Find where the given text appears and provide that cell's center as [X, Y] coordinate. 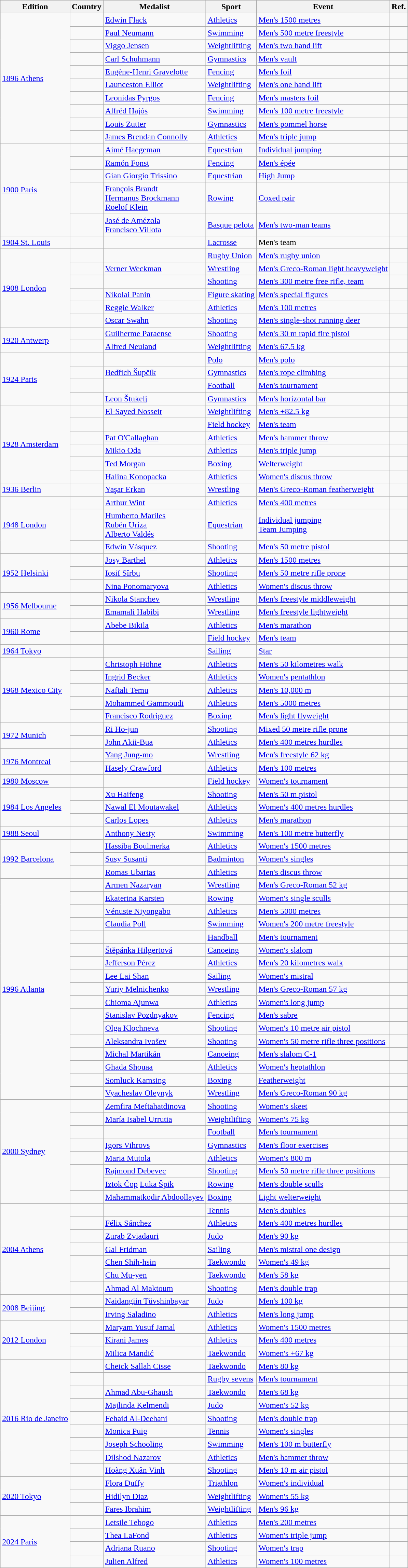
Women's heptathlon [323, 1067]
Basque pelota [231, 225]
Oscar Swahn [154, 320]
2004 Athens [35, 1249]
Men's 67.5 kg [323, 346]
Men's freestyle lightweight [323, 612]
Women's 50 metre rifle three positions [323, 1041]
Men's two-man teams [323, 225]
Fehaid Al-Deehani [154, 1418]
Coxed pair [323, 198]
Josy Barthel [154, 560]
Louis Zutter [154, 124]
Majlinda Kelmendi [154, 1405]
Women's single sculls [323, 898]
Men's one hand lift [323, 85]
1972 Munich [35, 735]
Men's discus throw [323, 872]
Edwin Vásquez [154, 547]
Fares Ibrahim [154, 1509]
Chu Mu-yen [154, 1275]
Launceston Elliot [154, 85]
Women's 200 metre freestyle [323, 924]
Men's foil [323, 72]
Men's 200 metres [323, 1522]
Men's 100 m butterfly [323, 1444]
Edwin Flack [154, 20]
Mahammatkodir Abdoollayev [154, 1197]
Men's 50 m pistol [323, 794]
Light welterweight [323, 1197]
Somluck Kamsing [154, 1080]
Ingrid Becker [154, 677]
Men's 300 metre free rifle, team [323, 281]
Women's 400 metres hurdles [323, 807]
Nikola Stanchev [154, 599]
Men's mistral one design [323, 1249]
Men's rope climbing [323, 372]
Mohammed Gammoudi [154, 703]
Men's light flyweight [323, 716]
Badminton [231, 859]
2008 Beijing [35, 1308]
Men's 96 kg [323, 1509]
Carlos Lopes [154, 820]
1968 Mexico City [35, 690]
Hasely Crawford [154, 768]
Men's special figures [323, 294]
Iztok Čop Luka Špik [154, 1184]
Polo [231, 359]
Ref. [398, 7]
Figure skating [231, 294]
Ekaterina Karsten [154, 898]
Yang Jung-mo [154, 755]
Women's trap [323, 1548]
Men's 100 metre butterfly [323, 833]
Verner Weckman [154, 269]
Men's 80 kg [323, 1366]
1976 Montreal [35, 761]
Women's pentathlon [323, 677]
Men's 100 kg [323, 1301]
1964 Tokyo [35, 651]
Irving Saladino [154, 1314]
Men's épée [323, 163]
1936 Berlin [35, 490]
Yuriy Melnichenko [154, 989]
José de AmézolaFrancisco Villota [154, 225]
1996 Atlanta [35, 989]
1956 Melbourne [35, 605]
Ramón Fonst [154, 163]
Aleksandra Ivošev [154, 1041]
Vénuste Niyongabo [154, 911]
Men's Greco-Roman 57 kg [323, 989]
Milica Mandić [154, 1353]
Women's individual [323, 1483]
Rugby Union [231, 256]
Gal Fridman [154, 1249]
1952 Helsinki [35, 573]
Sport [231, 7]
1900 Paris [35, 189]
Men's slalom C-1 [323, 1054]
Nawal El Moutawakel [154, 807]
Alfred Neuland [154, 346]
Individual jumpingTeam Jumping [323, 525]
2020 Tokyo [35, 1496]
Event [323, 7]
Welterweight [323, 464]
Men's sabre [323, 1015]
Joseph Schooling [154, 1444]
1992 Barcelona [35, 859]
Jefferson Pérez [154, 963]
1980 Moscow [35, 781]
Zurab Zviadauri [154, 1236]
Guilherme Paraense [154, 333]
Men's rugby union [323, 256]
Mixed 50 metre rifle prone [323, 729]
Women's 10 metre air pistol [323, 1028]
Women's tournament [323, 781]
Men's 50 metre pistol [323, 547]
Ahmad Al Maktoum [154, 1288]
Mikio Oda [154, 451]
Men's double sculls [323, 1184]
Men's 10,000 m [323, 690]
Dilshod Nazarov [154, 1457]
Claudia Poll [154, 924]
Women's slalom [323, 950]
1988 Seoul [35, 833]
Men's Greco-Roman featherweight [323, 490]
Women's skeet [323, 1106]
Monica Puig [154, 1431]
Men's freestyle 62 kg [323, 755]
Lee Lai Shan [154, 976]
Halina Konopacka [154, 477]
Men's pommel horse [323, 124]
Gian Giorgio Trissino [154, 176]
Félix Sánchez [154, 1223]
1948 London [35, 525]
Medalist [154, 7]
Men's polo [323, 359]
Hoàng Xuân Vinh [154, 1470]
Men's long jump [323, 1314]
Ted Morgan [154, 464]
Nikolai Panin [154, 294]
Women's mistral [323, 976]
Bedřich Šupčík [154, 372]
Cheick Sallah Cisse [154, 1366]
Star [323, 651]
Paul Neumann [154, 33]
High Jump [323, 176]
Kirani James [154, 1340]
El-Sayed Nosseir [154, 412]
Men's 30 m rapid fire pistol [323, 333]
1904 St. Louis [35, 243]
Men's +82.5 kg [323, 412]
Men's horizontal bar [323, 399]
Women's 49 kg [323, 1262]
1908 London [35, 288]
Men's floor exercises [323, 1145]
Country [86, 7]
Women's 100 metres [323, 1561]
Women's long jump [323, 1002]
Triathlon [231, 1483]
Men's 90 kg [323, 1236]
Women's +67 kg [323, 1353]
1896 Athens [35, 79]
Adriana Ruano [154, 1548]
1920 Antwerp [35, 340]
Men's 10 m air pistol [323, 1470]
Men's freestyle middleweight [323, 599]
Susy Susanti [154, 859]
Olga Klochneva [154, 1028]
Featherweight [323, 1080]
Men's Greco-Roman 90 kg [323, 1093]
Chioma Ajunwa [154, 1002]
Nina Ponomaryova [154, 586]
Men's 58 kg [323, 1275]
Naftali Temu [154, 690]
Arthur Wint [154, 503]
Alfréd Hajós [154, 111]
Letsile Tebogo [154, 1522]
1984 Los Angeles [35, 807]
Flora Duffy [154, 1483]
Iosif Sîrbu [154, 573]
Men's vault [323, 59]
Yaşar Erkan [154, 490]
Ahmad Abu-Ghaush [154, 1392]
Štěpánka Hilgertová [154, 950]
María Isabel Urrutia [154, 1119]
Men's 50 metre rifle three positions [323, 1171]
Women's 52 kg [323, 1405]
1928 Amsterdam [35, 444]
Men's doubles [323, 1210]
Men's 50 metre rifle prone [323, 573]
Men's Greco-Roman light heavyweight [323, 269]
Ri Ho-jun [154, 729]
Eugène-Henri Gravelotte [154, 72]
Edition [35, 7]
Pat O'Callaghan [154, 438]
Maria Mutola [154, 1158]
2000 Sydney [35, 1152]
Julien Alfred [154, 1561]
Abebe Bikila [154, 625]
Naidangiin Tüvshinbayar [154, 1301]
Francisco Rodriguez [154, 716]
Men's masters foil [323, 98]
Humberto Mariles Rubén Uriza Alberto Valdés [154, 525]
Viggo Jensen [154, 46]
Leon Štukelj [154, 399]
Reggie Walker [154, 307]
Men's two hand lift [323, 46]
Women's 75 kg [323, 1119]
Thea LaFond [154, 1535]
Hidilyn Diaz [154, 1496]
Rajmond Debevec [154, 1171]
Xu Haifeng [154, 794]
Maryam Yusuf Jamal [154, 1327]
Men's Greco-Roman 52 kg [323, 885]
Men's 50 kilometres walk [323, 664]
Christoph Höhne [154, 664]
Igors Vihrovs [154, 1145]
Hassiba Boulmerka [154, 846]
1924 Paris [35, 379]
Men's 20 kilometres walk [323, 963]
Men's 68 kg [323, 1392]
François BrandtHermanus BrockmannRoelof Klein [154, 198]
Michal Martikán [154, 1054]
Women's triple jump [323, 1535]
Men's single-shot running deer [323, 320]
Men's 500 metre freestyle [323, 33]
2012 London [35, 1340]
1960 Rome [35, 631]
Anthony Nesty [154, 833]
Rugby sevens [231, 1379]
Vyacheslav Oleynyk [154, 1093]
Emamali Habibi [154, 612]
Chen Shih-hsin [154, 1262]
Zemfira Meftahatdinova [154, 1106]
Aimé Haegeman [154, 150]
Carl Schuhmann [154, 59]
Leonidas Pyrgos [154, 98]
Lacrosse [231, 243]
2024 Paris [35, 1542]
Women's 800 m [323, 1158]
Individual jumping [323, 150]
Women's 55 kg [323, 1496]
Stanislav Pozdnyakov [154, 1015]
Handball [231, 937]
John Akii-Bua [154, 742]
2016 Rio de Janeiro [35, 1418]
Armen Nazaryan [154, 885]
Ghada Shouaa [154, 1067]
Men's 100 metre freestyle [323, 111]
James Brendan Connolly [154, 137]
Romas Ubartas [154, 872]
